Identify which cell holds the provided text, then report its [x, y] central coordinate. 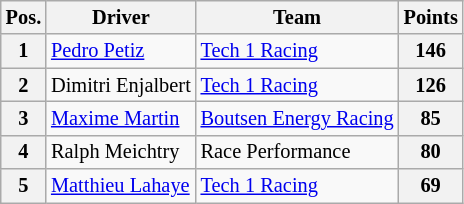
Team [298, 17]
Pedro Petiz [121, 51]
2 [24, 85]
Boutsen Energy Racing [298, 118]
69 [431, 186]
Maxime Martin [121, 118]
85 [431, 118]
3 [24, 118]
Pos. [24, 17]
Ralph Meichtry [121, 152]
1 [24, 51]
Points [431, 17]
80 [431, 152]
126 [431, 85]
5 [24, 186]
Driver [121, 17]
4 [24, 152]
146 [431, 51]
Dimitri Enjalbert [121, 85]
Race Performance [298, 152]
Matthieu Lahaye [121, 186]
